For the text-containing cell, return its midpoint in (X, Y) coordinate format. 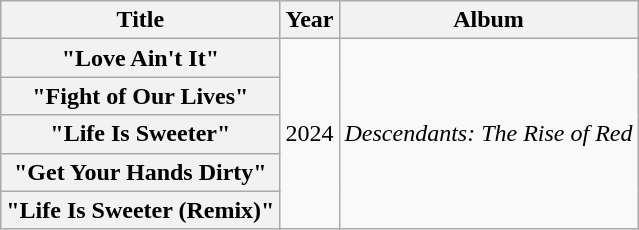
Year (310, 20)
"Get Your Hands Dirty" (140, 172)
"Fight of Our Lives" (140, 96)
Descendants: The Rise of Red (488, 134)
"Life Is Sweeter (Remix)" (140, 210)
Album (488, 20)
2024 (310, 134)
"Life Is Sweeter" (140, 134)
"Love Ain't It" (140, 58)
Title (140, 20)
